Search for the cell housing the specified text and yield its (x, y) center coordinate. 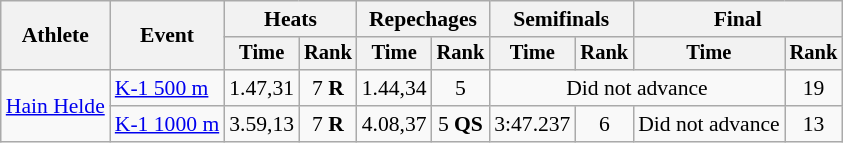
3.59,13 (262, 124)
4.08,37 (394, 124)
3:47.237 (532, 124)
Event (167, 36)
Final (738, 19)
Semifinals (561, 19)
Repechages (423, 19)
K-1 500 m (167, 88)
19 (814, 88)
6 (604, 124)
5 (461, 88)
1.44,34 (394, 88)
K-1 1000 m (167, 124)
13 (814, 124)
1.47,31 (262, 88)
Heats (290, 19)
Athlete (56, 36)
5 QS (461, 124)
Hain Helde (56, 106)
